Return the (X, Y) coordinate for the center point of the cell that contains the specified text.  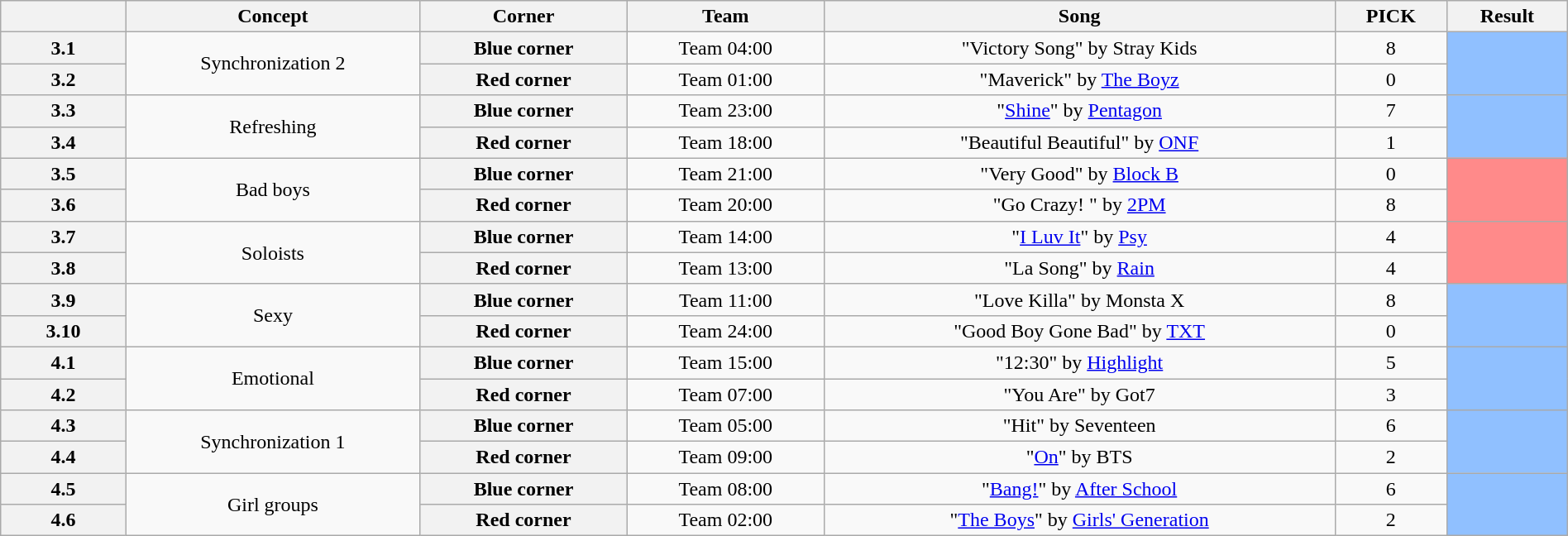
3.9 (64, 299)
Team 23:00 (725, 111)
Concept (273, 17)
Song (1079, 17)
4.2 (64, 395)
"Hit" by Seventeen (1079, 426)
Team 21:00 (725, 174)
Team 20:00 (725, 205)
3.3 (64, 111)
Team 09:00 (725, 457)
3.8 (64, 268)
"Beautiful Beautiful" by ONF (1079, 142)
Refreshing (273, 127)
"I Luv It" by Psy (1079, 237)
Synchronization 2 (273, 64)
"La Song" by Rain (1079, 268)
7 (1391, 111)
4.1 (64, 362)
Team 04:00 (725, 48)
Team 24:00 (725, 331)
Team 05:00 (725, 426)
"You Are" by Got7 (1079, 395)
3.10 (64, 331)
PICK (1391, 17)
Team 02:00 (725, 520)
Sexy (273, 315)
"Victory Song" by Stray Kids (1079, 48)
Emotional (273, 378)
Team 08:00 (725, 489)
3.6 (64, 205)
Team 01:00 (725, 79)
Team 14:00 (725, 237)
4.6 (64, 520)
4.5 (64, 489)
3 (1391, 395)
1 (1391, 142)
3.2 (64, 79)
3.5 (64, 174)
"Maverick" by The Boyz (1079, 79)
"The Boys" by Girls' Generation (1079, 520)
"Good Boy Gone Bad" by TXT (1079, 331)
Team 07:00 (725, 395)
Bad boys (273, 189)
"Go Crazy! " by 2PM (1079, 205)
4.4 (64, 457)
3.1 (64, 48)
"Shine" by Pentagon (1079, 111)
4.3 (64, 426)
5 (1391, 362)
Team (725, 17)
Team 11:00 (725, 299)
Team 13:00 (725, 268)
3.4 (64, 142)
3.7 (64, 237)
"Love Killa" by Monsta X (1079, 299)
Result (1508, 17)
Corner (523, 17)
Girl groups (273, 505)
"Bang!" by After School (1079, 489)
"On" by BTS (1079, 457)
Synchronization 1 (273, 442)
Team 15:00 (725, 362)
"Very Good" by Block B (1079, 174)
"12:30" by Highlight (1079, 362)
Team 18:00 (725, 142)
Soloists (273, 252)
